Return the (x, y) coordinate for the center point of the cell that contains the specified text.  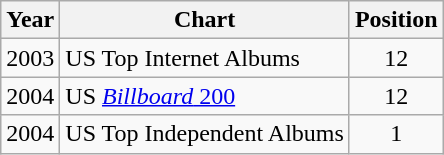
Position (396, 20)
Year (30, 20)
2003 (30, 58)
Chart (205, 20)
US Top Internet Albums (205, 58)
US Billboard 200 (205, 96)
US Top Independent Albums (205, 134)
1 (396, 134)
